Search for the cell housing the specified text and yield its (X, Y) center coordinate. 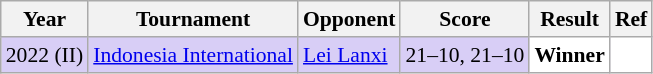
Ref (631, 19)
21–10, 21–10 (464, 55)
Lei Lanxi (350, 55)
Result (570, 19)
Winner (570, 55)
Opponent (350, 19)
Year (44, 19)
2022 (II) (44, 55)
Score (464, 19)
Indonesia International (193, 55)
Tournament (193, 19)
